For the text-containing cell, return its midpoint in [x, y] coordinate format. 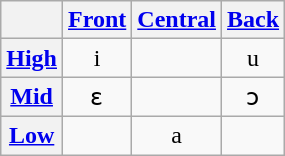
Front [98, 20]
ɛ [98, 97]
Back [254, 20]
Mid [32, 97]
Central [177, 20]
ɔ [254, 97]
u [254, 58]
i [98, 58]
High [32, 58]
Low [32, 135]
a [177, 135]
